Determine the (X, Y) coordinate at the center of the cell enclosing the given text.  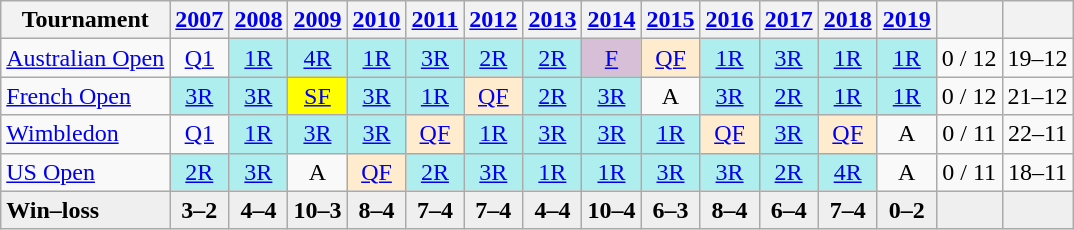
10–3 (318, 210)
2016 (730, 20)
19–12 (1038, 58)
SF (318, 96)
Win–loss (86, 210)
2007 (200, 20)
2019 (906, 20)
22–11 (1038, 134)
2018 (848, 20)
21–12 (1038, 96)
18–11 (1038, 172)
2008 (258, 20)
2011 (435, 20)
F (612, 58)
3–2 (200, 210)
Tournament (86, 20)
2010 (376, 20)
2013 (552, 20)
2014 (612, 20)
French Open (86, 96)
6–3 (670, 210)
Australian Open (86, 58)
10–4 (612, 210)
US Open (86, 172)
2012 (494, 20)
Wimbledon (86, 134)
2015 (670, 20)
2017 (788, 20)
0–2 (906, 210)
2009 (318, 20)
6–4 (788, 210)
